Return the [x, y] coordinate for the center point of the cell that contains the specified text.  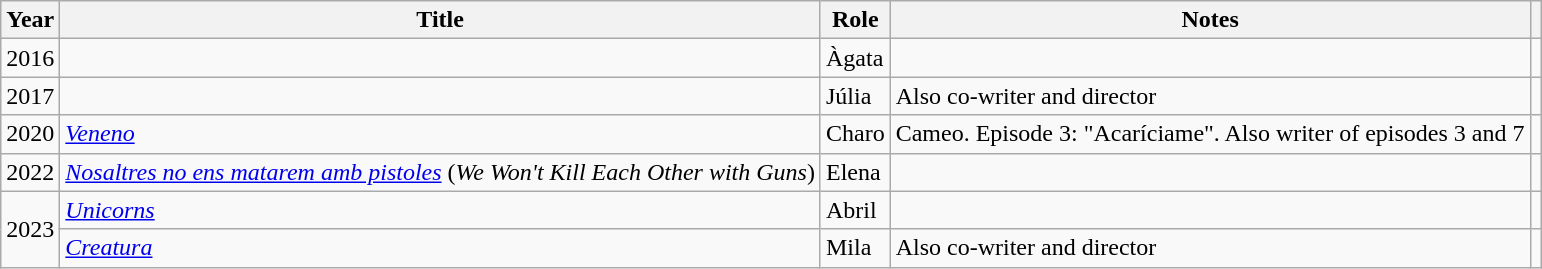
Notes [1210, 20]
Abril [855, 210]
Unicorns [440, 210]
2023 [30, 229]
Mila [855, 248]
Elena [855, 172]
2016 [30, 58]
Cameo. Episode 3: "Acaríciame". Also writer of episodes 3 and 7 [1210, 134]
Creatura [440, 248]
Year [30, 20]
Júlia [855, 96]
2020 [30, 134]
Title [440, 20]
2017 [30, 96]
Àgata [855, 58]
Veneno [440, 134]
2022 [30, 172]
Nosaltres no ens matarem amb pistoles (We Won't Kill Each Other with Guns) [440, 172]
Role [855, 20]
Charo [855, 134]
